Capture the cell that displays the provided text and extract its [x, y] central coordinate. 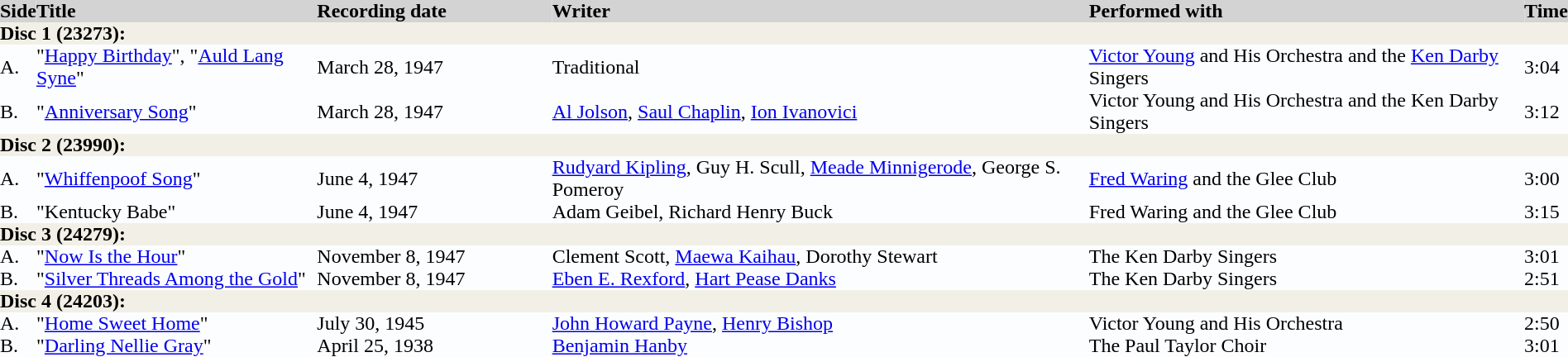
Clement Scott, Maewa Kaihau, Dorothy Stewart [820, 256]
3:12 [1546, 112]
3:04 [1546, 67]
"Anniversary Song" [177, 112]
"Home Sweet Home" [177, 324]
"Whiffenpoof Song" [177, 178]
"Happy Birthday", "Auld Lang Syne" [177, 67]
The Paul Taylor Choir [1307, 345]
John Howard Payne, Henry Bishop [820, 324]
Benjamin Hanby [820, 345]
Rudyard Kipling, Guy H. Scull, Meade Minnigerode, George S. Pomeroy [820, 178]
3:15 [1546, 212]
Traditional [820, 67]
"Now Is the Hour" [177, 256]
Eben E. Rexford, Hart Pease Danks [820, 279]
"Kentucky Babe" [177, 212]
Al Jolson, Saul Chaplin, Ion Ivanovici [820, 112]
April 25, 1938 [434, 345]
Time [1546, 12]
Disc 4 (24203): [784, 301]
Title [177, 12]
Recording date [434, 12]
Performed with [1307, 12]
Side [18, 12]
2:50 [1546, 324]
2:51 [1546, 279]
"Silver Threads Among the Gold" [177, 279]
Disc 2 (23990): [784, 145]
July 30, 1945 [434, 324]
"Darling Nellie Gray" [177, 345]
Disc 3 (24279): [784, 235]
Adam Geibel, Richard Henry Buck [820, 212]
Writer [820, 12]
Disc 1 (23273): [784, 33]
3:00 [1546, 178]
Victor Young and His Orchestra [1307, 324]
